Return the (x, y) coordinate for the center point of the cell that contains the specified text.  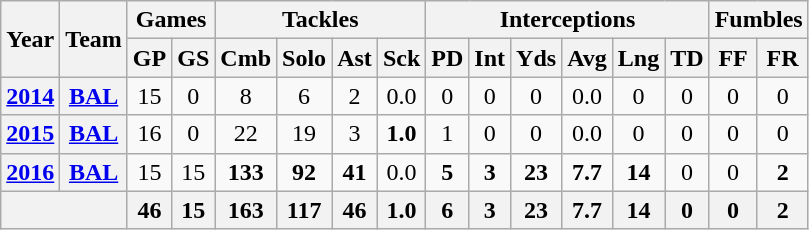
117 (304, 210)
Solo (304, 58)
Sck (401, 58)
1 (448, 134)
Lng (638, 58)
22 (246, 134)
PD (448, 58)
Games (170, 20)
5 (448, 172)
41 (355, 172)
FF (733, 58)
Int (490, 58)
Year (30, 39)
163 (246, 210)
133 (246, 172)
92 (304, 172)
Yds (536, 58)
Avg (588, 58)
Tackles (320, 20)
8 (246, 96)
Interceptions (568, 20)
Fumbles (758, 20)
16 (149, 134)
GS (194, 58)
Ast (355, 58)
Cmb (246, 58)
GP (149, 58)
2014 (30, 96)
FR (782, 58)
TD (687, 58)
19 (304, 134)
2016 (30, 172)
2015 (30, 134)
Team (94, 39)
